Detect which cell encompasses the target text, then output its (x, y) center coordinate. 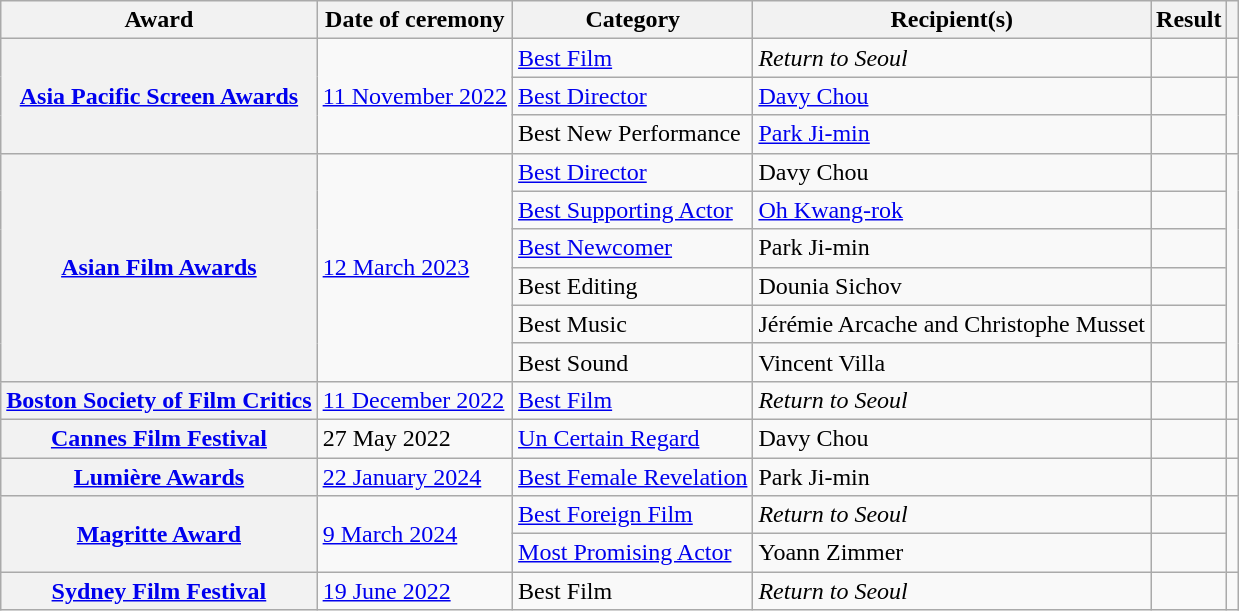
11 December 2022 (414, 400)
Yoann Zimmer (952, 553)
27 May 2022 (414, 438)
Boston Society of Film Critics (159, 400)
Jérémie Arcache and Christophe Musset (952, 324)
Oh Kwang-rok (952, 210)
Recipient(s) (952, 20)
Lumière Awards (159, 477)
Dounia Sichov (952, 286)
22 January 2024 (414, 477)
Best Editing (633, 286)
9 March 2024 (414, 534)
Best Sound (633, 362)
Asian Film Awards (159, 267)
Award (159, 20)
Best Female Revelation (633, 477)
Sydney Film Festival (159, 591)
Best Foreign Film (633, 515)
Best Newcomer (633, 248)
12 March 2023 (414, 267)
Asia Pacific Screen Awards (159, 96)
Cannes Film Festival (159, 438)
Most Promising Actor (633, 553)
Un Certain Regard (633, 438)
Magritte Award (159, 534)
Best Supporting Actor (633, 210)
Category (633, 20)
Result (1189, 20)
Best New Performance (633, 134)
Best Music (633, 324)
Vincent Villa (952, 362)
19 June 2022 (414, 591)
Date of ceremony (414, 20)
11 November 2022 (414, 96)
